Identify which cell holds the provided text, then report its (x, y) central coordinate. 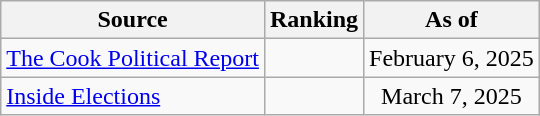
The Cook Political Report (133, 58)
February 6, 2025 (452, 58)
March 7, 2025 (452, 96)
As of (452, 20)
Source (133, 20)
Ranking (314, 20)
Inside Elections (133, 96)
